Detect which cell encompasses the target text, then output its [X, Y] center coordinate. 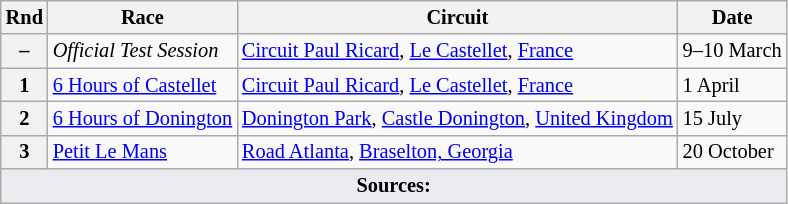
Date [732, 17]
Official Test Session [142, 51]
Road Atlanta, Braselton, Georgia [458, 152]
3 [24, 152]
20 October [732, 152]
Circuit [458, 17]
1 [24, 85]
1 April [732, 85]
– [24, 51]
6 Hours of Donington [142, 118]
2 [24, 118]
Sources: [394, 186]
15 July [732, 118]
Rnd [24, 17]
9–10 March [732, 51]
Race [142, 17]
Petit Le Mans [142, 152]
6 Hours of Castellet [142, 85]
Donington Park, Castle Donington, United Kingdom [458, 118]
